Pinpoint the cell where the given text exists, returning its (X, Y) midpoint coordinate. 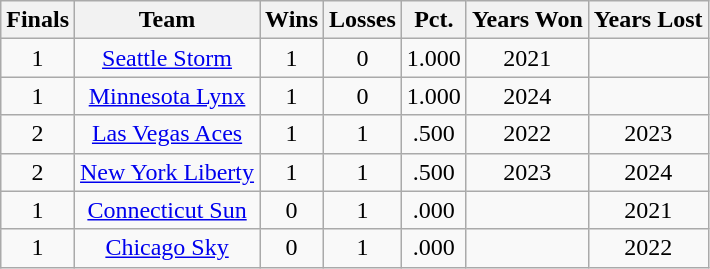
Las Vegas Aces (168, 134)
Minnesota Lynx (168, 96)
Years Lost (648, 20)
Wins (292, 20)
Connecticut Sun (168, 210)
Seattle Storm (168, 58)
Finals (38, 20)
Losses (363, 20)
Years Won (527, 20)
Team (168, 20)
Pct. (434, 20)
New York Liberty (168, 172)
Chicago Sky (168, 248)
